Determine the [x, y] coordinate at the center of the cell enclosing the given text.  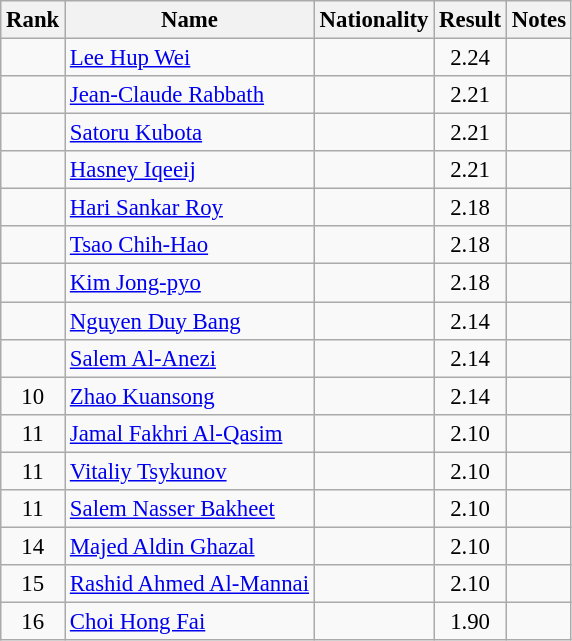
Salem Nasser Bakheet [190, 509]
Zhao Kuansong [190, 396]
15 [33, 584]
Jean-Claude Rabbath [190, 95]
Tsao Chih-Hao [190, 245]
Salem Al-Anezi [190, 358]
Satoru Kubota [190, 133]
2.24 [470, 58]
Choi Hong Fai [190, 621]
Majed Aldin Ghazal [190, 546]
10 [33, 396]
Jamal Fakhri Al-Qasim [190, 433]
Rank [33, 20]
Kim Jong-pyo [190, 283]
Hari Sankar Roy [190, 208]
16 [33, 621]
Notes [538, 20]
Hasney Iqeeij [190, 170]
14 [33, 546]
1.90 [470, 621]
Nationality [374, 20]
Name [190, 20]
Lee Hup Wei [190, 58]
Nguyen Duy Bang [190, 321]
Vitaliy Tsykunov [190, 471]
Rashid Ahmed Al-Mannai [190, 584]
Result [470, 20]
